Search for the cell housing the specified text and yield its [X, Y] center coordinate. 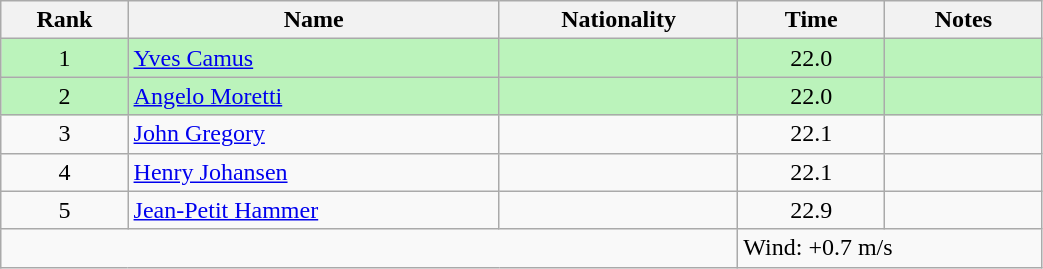
3 [64, 134]
Wind: +0.7 m/s [890, 248]
John Gregory [314, 134]
1 [64, 58]
5 [64, 210]
4 [64, 172]
Angelo Moretti [314, 96]
Time [812, 20]
Rank [64, 20]
22.9 [812, 210]
Nationality [618, 20]
Henry Johansen [314, 172]
Notes [964, 20]
Jean-Petit Hammer [314, 210]
Name [314, 20]
Yves Camus [314, 58]
2 [64, 96]
